Scan for the cell matching the given text and deliver its (x, y) coordinate at center. 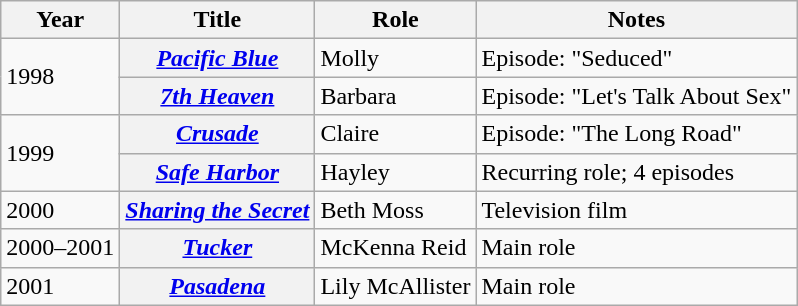
Pacific Blue (218, 58)
Notes (636, 20)
1999 (60, 153)
Episode: "The Long Road" (636, 134)
Barbara (396, 96)
Beth Moss (396, 210)
McKenna Reid (396, 248)
Role (396, 20)
Safe Harbor (218, 172)
Tucker (218, 248)
Hayley (396, 172)
Pasadena (218, 286)
Crusade (218, 134)
Title (218, 20)
Episode: "Let's Talk About Sex" (636, 96)
Lily McAllister (396, 286)
Sharing the Secret (218, 210)
Recurring role; 4 episodes (636, 172)
2000 (60, 210)
2000–2001 (60, 248)
1998 (60, 77)
7th Heaven (218, 96)
Claire (396, 134)
Year (60, 20)
Episode: "Seduced" (636, 58)
2001 (60, 286)
Television film (636, 210)
Molly (396, 58)
